Extract the (X, Y) coordinate from the center of the cell holding the provided text.  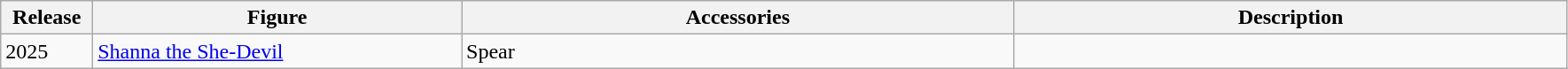
Release (47, 18)
Figure (277, 18)
2025 (47, 51)
Description (1291, 18)
Shanna the She-Devil (277, 51)
Spear (737, 51)
Accessories (737, 18)
